Locate the cell with the specified text and output its (x, y) center coordinate. 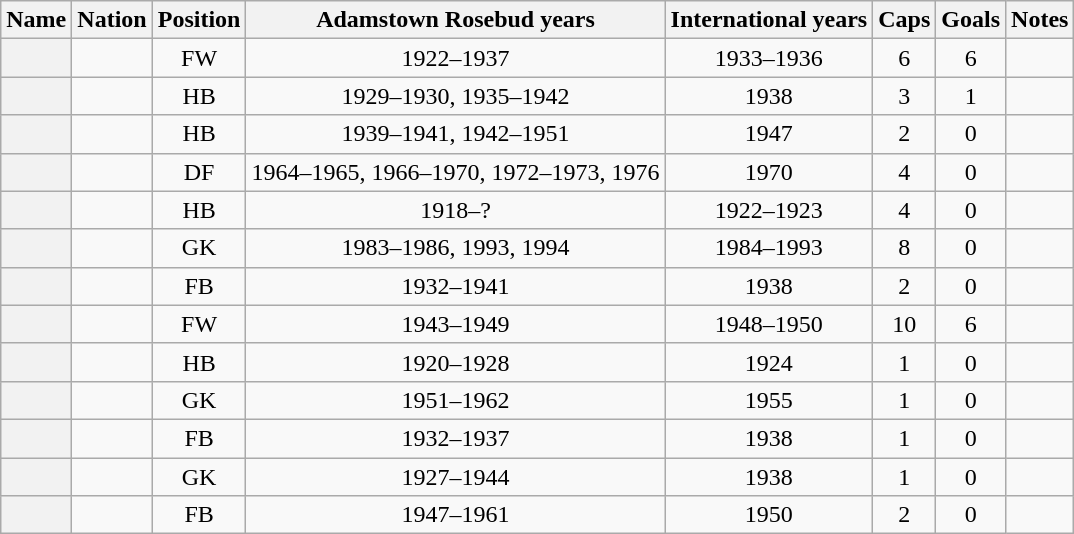
Notes (1040, 20)
Position (199, 20)
1927–1944 (456, 477)
1922–1923 (769, 210)
1951–1962 (456, 400)
1933–1936 (769, 58)
1964–1965, 1966–1970, 1972–1973, 1976 (456, 172)
1939–1941, 1942–1951 (456, 134)
1932–1941 (456, 286)
1947 (769, 134)
1920–1928 (456, 362)
Nation (112, 20)
8 (904, 248)
10 (904, 324)
1918–? (456, 210)
International years (769, 20)
DF (199, 172)
1950 (769, 515)
Caps (904, 20)
Adamstown Rosebud years (456, 20)
3 (904, 96)
1932–1937 (456, 438)
1947–1961 (456, 515)
1922–1937 (456, 58)
1955 (769, 400)
1984–1993 (769, 248)
Goals (971, 20)
1943–1949 (456, 324)
1970 (769, 172)
1948–1950 (769, 324)
1983–1986, 1993, 1994 (456, 248)
1924 (769, 362)
1929–1930, 1935–1942 (456, 96)
Name (36, 20)
